For the text-containing cell, return its midpoint in [X, Y] coordinate format. 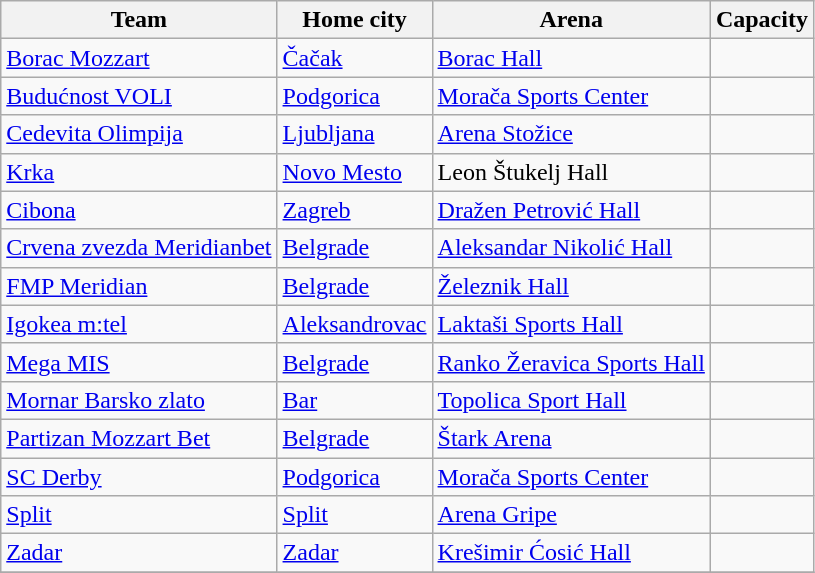
Dražen Petrović Hall [571, 210]
Ranko Žeravica Sports Hall [571, 362]
Capacity [762, 20]
Aleksandar Nikolić Hall [571, 248]
Laktaši Sports Hall [571, 324]
Borac Hall [571, 58]
Bar [354, 400]
Budućnost VOLI [139, 96]
Novo Mesto [354, 172]
Aleksandrovac [354, 324]
Mornar Barsko zlato [139, 400]
Cibona [139, 210]
Team [139, 20]
Arena [571, 20]
Arena Gripe [571, 515]
Cedevita Olimpija [139, 134]
Partizan Mozzart Bet [139, 438]
Krka [139, 172]
Arena Stožice [571, 134]
FMP Meridian [139, 286]
Igokea m:tel [139, 324]
Železnik Hall [571, 286]
Crvena zvezda Meridianbet [139, 248]
Ljubljana [354, 134]
Krešimir Ćosić Hall [571, 553]
Topolica Sport Hall [571, 400]
Leon Štukelj Hall [571, 172]
Home city [354, 20]
Štark Arena [571, 438]
Mega MIS [139, 362]
SC Derby [139, 477]
Borac Mozzart [139, 58]
Zagreb [354, 210]
Čačak [354, 58]
